From the cell containing the given text, extract its center point as (x, y) coordinate. 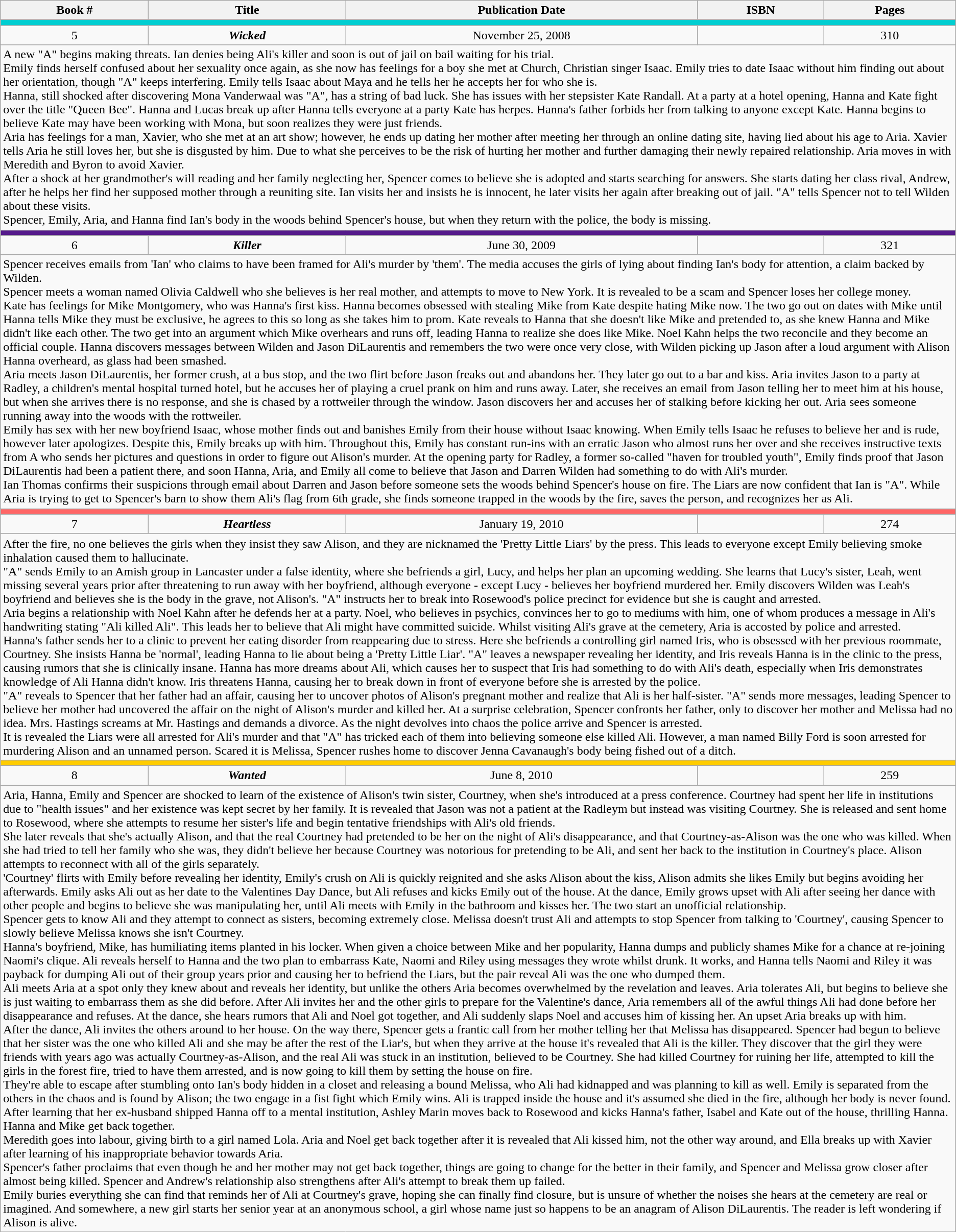
259 (890, 775)
Killer (247, 245)
Book # (75, 10)
ISBN (760, 10)
8 (75, 775)
Title (247, 10)
June 30, 2009 (522, 245)
Heartless (247, 524)
January 19, 2010 (522, 524)
321 (890, 245)
310 (890, 35)
6 (75, 245)
Wicked (247, 35)
274 (890, 524)
June 8, 2010 (522, 775)
November 25, 2008 (522, 35)
Publication Date (522, 10)
5 (75, 35)
Wanted (247, 775)
7 (75, 524)
Pages (890, 10)
